Extract the [x, y] coordinate from the center of the cell holding the provided text.  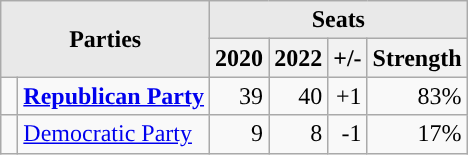
Seats [338, 20]
2020 [240, 58]
+1 [348, 96]
Democratic Party [114, 134]
17% [417, 134]
-1 [348, 134]
+/- [348, 58]
Parties [106, 39]
39 [240, 96]
9 [240, 134]
83% [417, 96]
Republican Party [114, 96]
40 [298, 96]
2022 [298, 58]
8 [298, 134]
Strength [417, 58]
